Find where the given text appears and provide that cell's center as [x, y] coordinate. 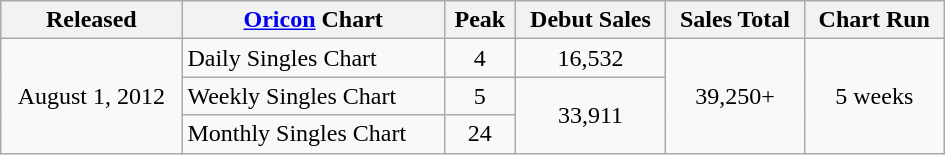
5 weeks [874, 96]
4 [480, 58]
39,250+ [735, 96]
Debut Sales [590, 20]
Oricon Chart [314, 20]
Daily Singles Chart [314, 58]
Released [92, 20]
Weekly Singles Chart [314, 96]
Sales Total [735, 20]
24 [480, 134]
16,532 [590, 58]
Chart Run [874, 20]
5 [480, 96]
Monthly Singles Chart [314, 134]
33,911 [590, 115]
August 1, 2012 [92, 96]
Peak [480, 20]
